For the text-containing cell, return its midpoint in (x, y) coordinate format. 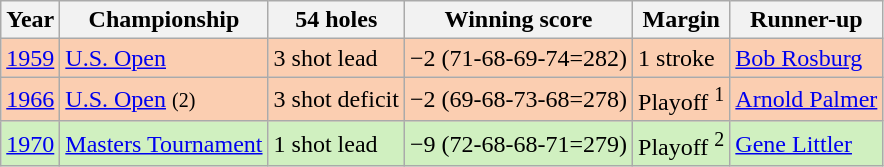
Masters Tournament (164, 144)
U.S. Open (2) (164, 100)
Runner-up (806, 20)
Bob Rosburg (806, 58)
1 shot lead (336, 144)
3 shot deficit (336, 100)
3 shot lead (336, 58)
1966 (30, 100)
Gene Littler (806, 144)
Playoff 1 (682, 100)
−9 (72-68-68-71=279) (518, 144)
Arnold Palmer (806, 100)
−2 (69-68-73-68=278) (518, 100)
U.S. Open (164, 58)
−2 (71-68-69-74=282) (518, 58)
1970 (30, 144)
Playoff 2 (682, 144)
Margin (682, 20)
54 holes (336, 20)
Championship (164, 20)
1 stroke (682, 58)
1959 (30, 58)
Winning score (518, 20)
Year (30, 20)
